Pinpoint the cell where the given text exists, returning its (x, y) midpoint coordinate. 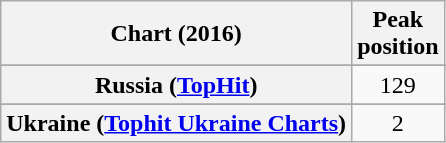
Ukraine (Tophit Ukraine Charts) (176, 123)
Russia (TopHit) (176, 85)
Chart (2016) (176, 34)
Peakposition (398, 34)
2 (398, 123)
129 (398, 85)
